Detect which cell encompasses the target text, then output its [X, Y] center coordinate. 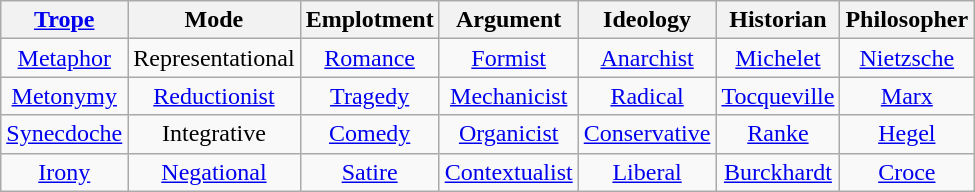
Croce [907, 172]
Integrative [214, 134]
Representational [214, 58]
Liberal [647, 172]
Conservative [647, 134]
Satire [370, 172]
Emplotment [370, 20]
Nietzsche [907, 58]
Mechanicist [508, 96]
Organicist [508, 134]
Radical [647, 96]
Formist [508, 58]
Ideology [647, 20]
Ranke [778, 134]
Metaphor [64, 58]
Anarchist [647, 58]
Metonymy [64, 96]
Reductionist [214, 96]
Comedy [370, 134]
Irony [64, 172]
Tragedy [370, 96]
Contextualist [508, 172]
Michelet [778, 58]
Romance [370, 58]
Philosopher [907, 20]
Mode [214, 20]
Argument [508, 20]
Hegel [907, 134]
Negational [214, 172]
Trope [64, 20]
Synecdoche [64, 134]
Marx [907, 96]
Historian [778, 20]
Tocqueville [778, 96]
Burckhardt [778, 172]
